Scan for the cell matching the given text and deliver its (x, y) coordinate at center. 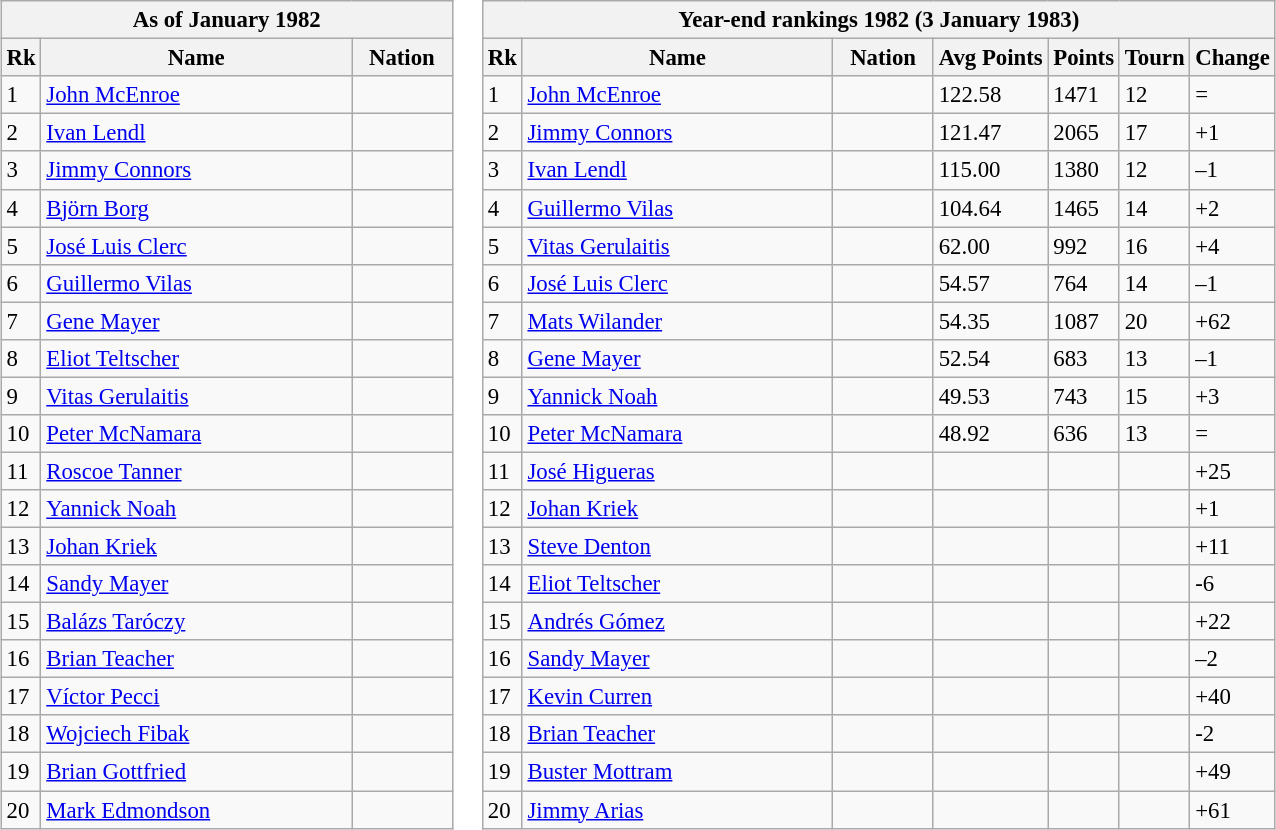
+4 (1232, 246)
Mark Edmondson (196, 809)
+40 (1232, 697)
–2 (1232, 659)
104.64 (990, 208)
115.00 (990, 170)
54.57 (990, 283)
54.35 (990, 321)
Andrés Gómez (678, 622)
+61 (1232, 809)
992 (1084, 246)
+25 (1232, 471)
Brian Gottfried (196, 772)
Mats Wilander (678, 321)
+22 (1232, 622)
José Higueras (678, 471)
+3 (1232, 396)
Wojciech Fibak (196, 734)
1087 (1084, 321)
1380 (1084, 170)
Buster Mottram (678, 772)
Balázs Taróczy (196, 622)
Avg Points (990, 58)
+62 (1232, 321)
-2 (1232, 734)
Steve Denton (678, 546)
636 (1084, 434)
1465 (1084, 208)
122.58 (990, 95)
121.47 (990, 133)
+2 (1232, 208)
49.53 (990, 396)
Kevin Curren (678, 697)
+11 (1232, 546)
683 (1084, 358)
Tourn (1154, 58)
48.92 (990, 434)
2065 (1084, 133)
Roscoe Tanner (196, 471)
1471 (1084, 95)
Víctor Pecci (196, 697)
Change (1232, 58)
Points (1084, 58)
+49 (1232, 772)
Year-end rankings 1982 (3 January 1983) (878, 20)
52.54 (990, 358)
764 (1084, 283)
As of January 1982 (226, 20)
Jimmy Arias (678, 809)
-6 (1232, 584)
Björn Borg (196, 208)
743 (1084, 396)
62.00 (990, 246)
